Search for the cell housing the specified text and yield its (X, Y) center coordinate. 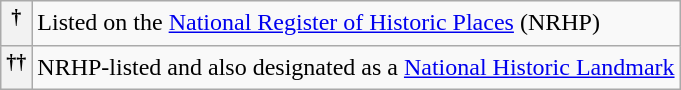
NRHP-listed and also designated as a National Historic Landmark (356, 68)
† (16, 24)
Listed on the National Register of Historic Places (NRHP) (356, 24)
†† (16, 68)
